Capture the cell that displays the provided text and extract its [x, y] central coordinate. 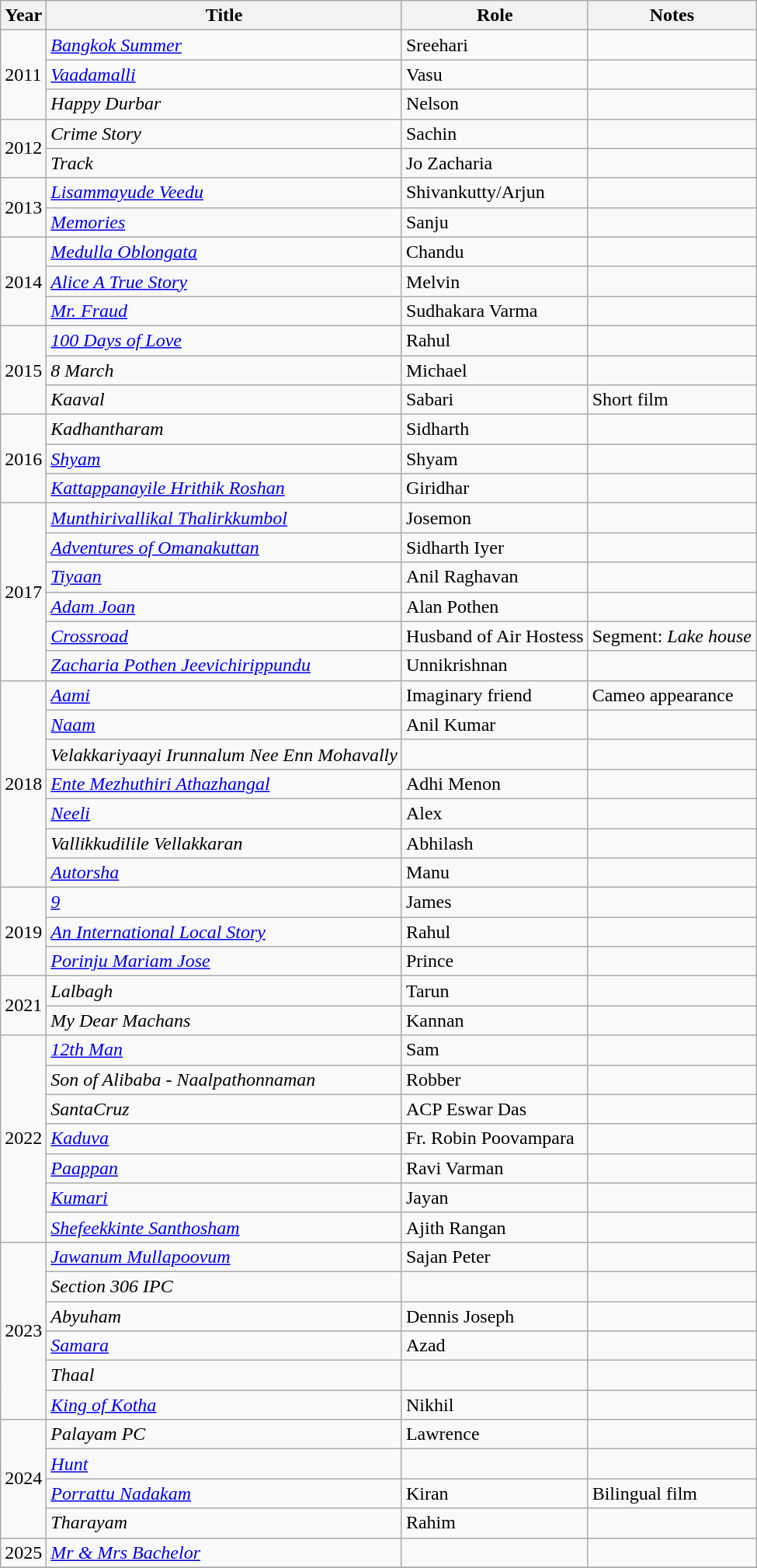
Adhi Menon [495, 784]
12th Man [224, 1050]
Unnikrishnan [495, 666]
Lisammayude Veedu [224, 193]
Imaginary friend [495, 695]
Sidharth Iyer [495, 548]
Samara [224, 1346]
Sachin [495, 134]
Kaaval [224, 400]
Giridhar [495, 488]
Neeli [224, 813]
8 March [224, 370]
2019 [23, 932]
Role [495, 16]
2012 [23, 148]
Munthirivallikal Thalirkkumbol [224, 518]
Medulla Oblongata [224, 252]
King of Kotha [224, 1405]
2024 [23, 1479]
2023 [23, 1330]
Prince [495, 961]
Mr. Fraud [224, 311]
Robber [495, 1080]
Kaduva [224, 1139]
Section 306 IPC [224, 1286]
2014 [23, 281]
Velakkariyaayi Irunnalum Nee Enn Mohavally [224, 754]
Cameo appearance [672, 695]
Mr & Mrs Bachelor [224, 1552]
Tarun [495, 991]
Adventures of Omanakuttan [224, 548]
2018 [23, 784]
My Dear Machans [224, 1020]
SantaCruz [224, 1109]
Lawrence [495, 1434]
Vaadamalli [224, 75]
An International Local Story [224, 932]
2022 [23, 1139]
Azad [495, 1346]
Memories [224, 222]
2017 [23, 592]
Abyuham [224, 1316]
Shefeekkinte Santhosham [224, 1227]
Dennis Joseph [495, 1316]
Sreehari [495, 45]
Short film [672, 400]
Alan Pothen [495, 607]
Chandu [495, 252]
Hunt [224, 1464]
Paappan [224, 1168]
Fr. Robin Poovampara [495, 1139]
Naam [224, 725]
Porinju Mariam Jose [224, 961]
Jayan [495, 1198]
Manu [495, 873]
Crossroad [224, 636]
Track [224, 163]
Segment: Lake house [672, 636]
Son of Alibaba - Naalpathonnaman [224, 1080]
Rahim [495, 1523]
Kadhantharam [224, 429]
Year [23, 16]
Sajan Peter [495, 1257]
Husband of Air Hostess [495, 636]
Alex [495, 813]
Tharayam [224, 1523]
Tiyaan [224, 577]
Nelson [495, 104]
Sudhakara Varma [495, 311]
Zacharia Pothen Jeevichirippundu [224, 666]
Notes [672, 16]
Kannan [495, 1020]
9 [224, 902]
Kumari [224, 1198]
Vallikkudilile Vellakkaran [224, 843]
Autorsha [224, 873]
Crime Story [224, 134]
Ravi Varman [495, 1168]
2015 [23, 370]
Porrattu Nadakam [224, 1493]
Adam Joan [224, 607]
Sidharth [495, 429]
Sanju [495, 222]
James [495, 902]
Kiran [495, 1493]
2016 [23, 459]
Title [224, 16]
Sabari [495, 400]
Anil Kumar [495, 725]
2013 [23, 207]
Michael [495, 370]
Nikhil [495, 1405]
2021 [23, 1006]
Jawanum Mullapoovum [224, 1257]
Melvin [495, 281]
Aami [224, 695]
Palayam PC [224, 1434]
Ente Mezhuthiri Athazhangal [224, 784]
Happy Durbar [224, 104]
Abhilash [495, 843]
ACP Eswar Das [495, 1109]
Alice A True Story [224, 281]
Kattappanayile Hrithik Roshan [224, 488]
100 Days of Love [224, 340]
2025 [23, 1552]
Sam [495, 1050]
Ajith Rangan [495, 1227]
Jo Zacharia [495, 163]
Shivankutty/Arjun [495, 193]
2011 [23, 75]
Anil Raghavan [495, 577]
Bilingual film [672, 1493]
Vasu [495, 75]
Thaal [224, 1375]
Lalbagh [224, 991]
Josemon [495, 518]
Bangkok Summer [224, 45]
